From the cell containing the given text, extract its center point as (X, Y) coordinate. 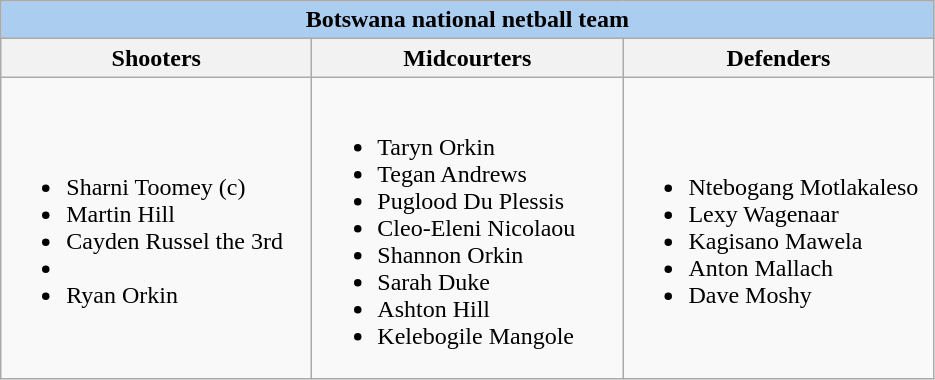
Taryn OrkinTegan AndrewsPuglood Du PlessisCleo-Eleni NicolaouShannon OrkinSarah DukeAshton HillKelebogile Mangole (468, 228)
Defenders (778, 58)
Shooters (156, 58)
Botswana national netball team (468, 20)
Midcourters (468, 58)
Sharni Toomey (c)Martin HillCayden Russel the 3rdRyan Orkin (156, 228)
Ntebogang MotlakalesoLexy WagenaarKagisano MawelaAnton MallachDave Moshy (778, 228)
